Search for the cell housing the specified text and yield its [x, y] center coordinate. 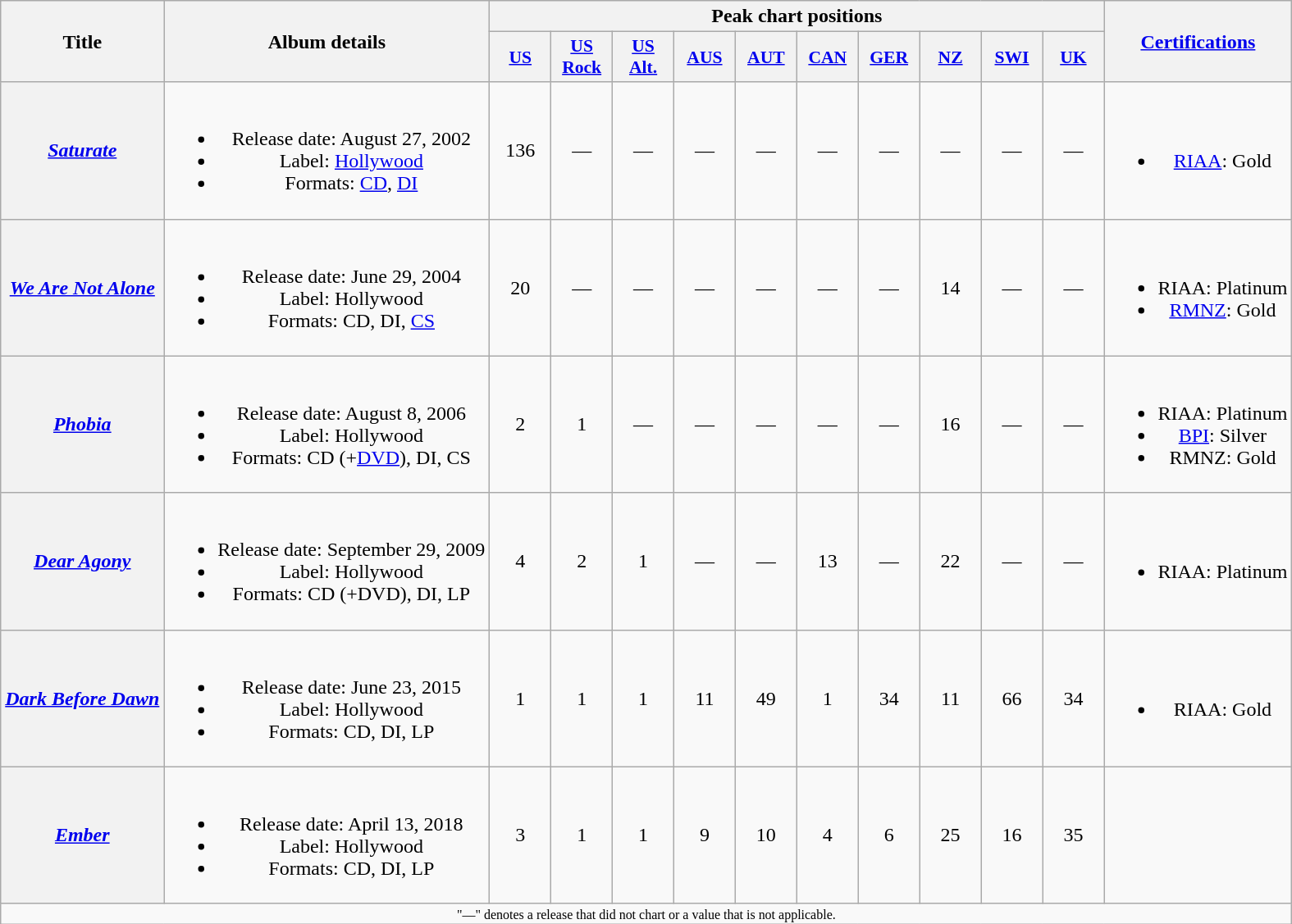
9 [705, 835]
CAN [827, 57]
22 [950, 561]
Dark Before Dawn [82, 699]
Peak chart positions [797, 16]
Release date: August 8, 2006Label: HollywoodFormats: CD (+DVD), DI, CS [326, 425]
UK [1073, 57]
Release date: September 29, 2009Label: HollywoodFormats: CD (+DVD), DI, LP [326, 561]
3 [520, 835]
136 [520, 151]
RIAA: Platinum [1198, 561]
"—" denotes a release that did not chart or a value that is not applicable. [646, 913]
66 [1012, 699]
Saturate [82, 151]
20 [520, 287]
US Rock [582, 57]
We Are Not Alone [82, 287]
Release date: August 27, 2002Label: HollywoodFormats: CD, DI [326, 151]
Certifications [1198, 41]
AUT [766, 57]
6 [889, 835]
13 [827, 561]
Release date: April 13, 2018Label: HollywoodFormats: CD, DI, LP [326, 835]
14 [950, 287]
SWI [1012, 57]
25 [950, 835]
Phobia [82, 425]
AUS [705, 57]
USAlt. [643, 57]
NZ [950, 57]
GER [889, 57]
Dear Agony [82, 561]
US [520, 57]
RIAA: PlatinumRMNZ: Gold [1198, 287]
10 [766, 835]
RIAA: PlatinumBPI: SilverRMNZ: Gold [1198, 425]
49 [766, 699]
Release date: June 29, 2004Label: HollywoodFormats: CD, DI, CS [326, 287]
Ember [82, 835]
Album details [326, 41]
Title [82, 41]
Release date: June 23, 2015Label: HollywoodFormats: CD, DI, LP [326, 699]
35 [1073, 835]
